Provide the [x, y] coordinate of the cell's center where the given text is located.  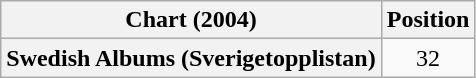
Chart (2004) [191, 20]
32 [428, 58]
Position [428, 20]
Swedish Albums (Sverigetopplistan) [191, 58]
